Return the [x, y] coordinate for the center point of the cell that contains the specified text.  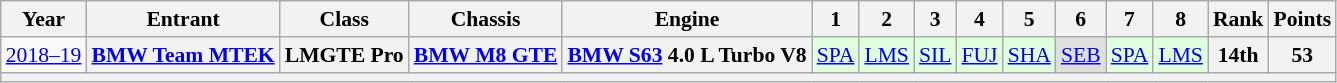
BMW M8 GTE [486, 55]
Entrant [182, 19]
7 [1130, 19]
1 [836, 19]
BMW Team MTEK [182, 55]
FUJ [979, 55]
SHA [1030, 55]
Rank [1238, 19]
2018–19 [44, 55]
Chassis [486, 19]
SEB [1081, 55]
Engine [686, 19]
BMW S63 4.0 L Turbo V8 [686, 55]
4 [979, 19]
Class [344, 19]
Points [1302, 19]
Year [44, 19]
2 [886, 19]
SIL [936, 55]
8 [1180, 19]
5 [1030, 19]
53 [1302, 55]
LMGTE Pro [344, 55]
14th [1238, 55]
6 [1081, 19]
3 [936, 19]
